Scan for the cell matching the given text and deliver its [X, Y] coordinate at center. 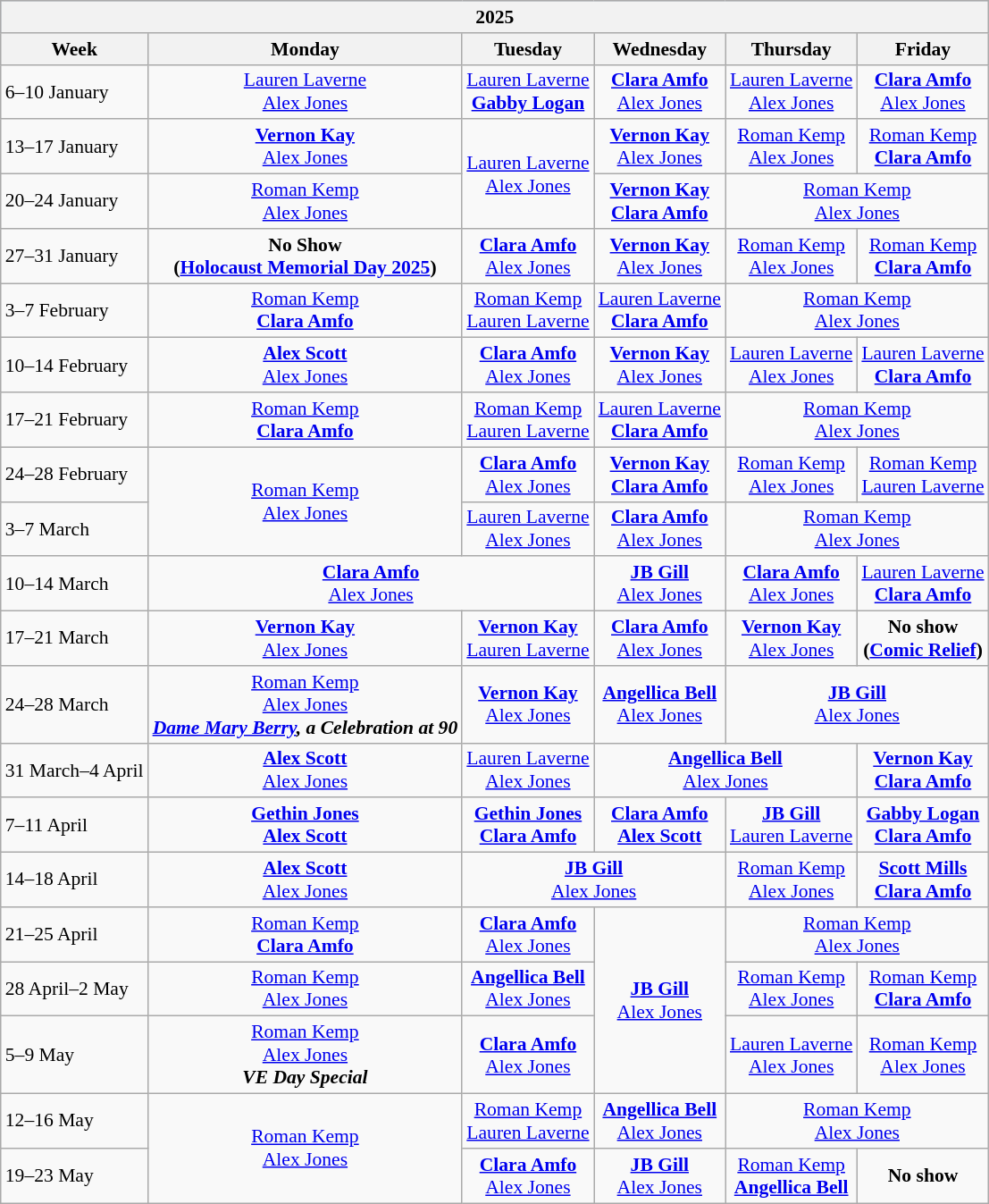
17–21 February [75, 420]
Monday [306, 49]
21–25 April [75, 935]
28 April–2 May [75, 989]
Gethin Jones Clara Amfo [527, 826]
Clara Amfo Alex Scott [659, 826]
20–24 January [75, 202]
Week [75, 49]
Thursday [792, 49]
5–9 May [75, 1055]
Wednesday [659, 49]
14–18 April [75, 880]
6–10 January [75, 91]
No show [922, 1176]
2025 [495, 17]
Gabby Logan Clara Amfo [922, 826]
Roman Kemp Alex Jones VE Day Special [306, 1055]
17–21 March [75, 638]
Friday [922, 49]
10–14 February [75, 365]
31 March–4 April [75, 770]
10–14 March [75, 585]
Vernon Kay Lauren Laverne [527, 638]
Scott Mills Clara Amfo [922, 880]
Gethin Jones Alex Scott [306, 826]
24–28 February [75, 474]
7–11 April [75, 826]
JB GillLauren Laverne [792, 826]
13–17 January [75, 147]
3–7 March [75, 529]
3–7 February [75, 311]
27–31 January [75, 256]
24–28 March [75, 704]
Roman Kemp Alex Jones Dame Mary Berry, a Celebration at 90 [306, 704]
12–16 May [75, 1121]
Lauren Laverne Gabby Logan [527, 91]
No Show(Holocaust Memorial Day 2025) [306, 256]
19–23 May [75, 1176]
Roman Kemp Angellica Bell [792, 1176]
Tuesday [527, 49]
No show(Comic Relief) [922, 638]
